Provide the (X, Y) coordinate of the cell's center where the given text is located.  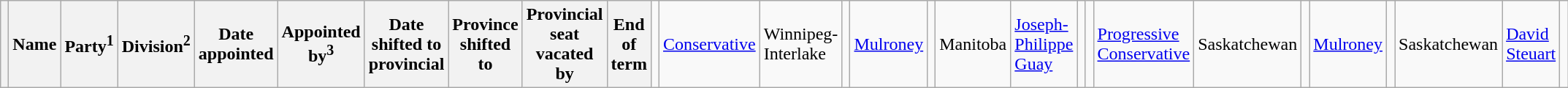
Conservative (709, 44)
Progressive Conservative (1144, 44)
Joseph-Philippe Guay (1044, 44)
Date appointed (236, 44)
David Steuart (1531, 44)
Winnipeg-Interlake (800, 44)
End of term (629, 44)
Provincial seat vacated by (565, 44)
Manitoba (973, 44)
Date shifted to provincial (406, 44)
Name (35, 44)
Province shifted to (485, 44)
Party1 (89, 44)
Appointed by3 (321, 44)
Division2 (156, 44)
